From the cell containing the given text, extract its center point as [x, y] coordinate. 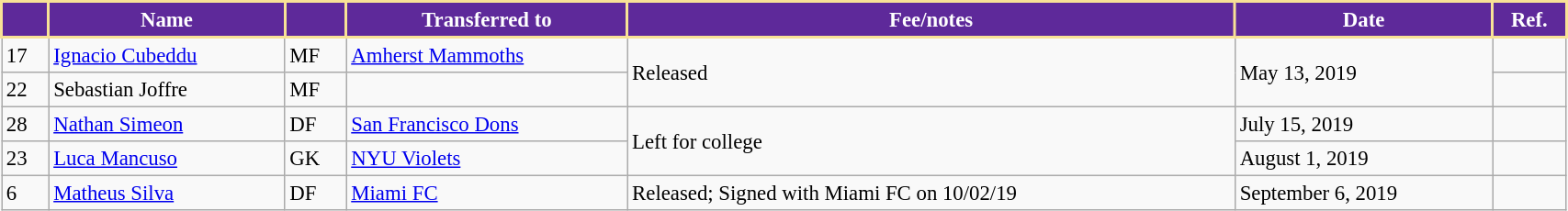
Amherst Mammoths [487, 55]
NYU Violets [487, 159]
28 [26, 125]
San Francisco Dons [487, 125]
September 6, 2019 [1363, 194]
Released [931, 72]
Transferred to [487, 20]
Name [167, 20]
July 15, 2019 [1363, 125]
22 [26, 90]
Matheus Silva [167, 194]
Sebastian Joffre [167, 90]
August 1, 2019 [1363, 159]
Ignacio Cubeddu [167, 55]
Nathan Simeon [167, 125]
Luca Mancuso [167, 159]
Miami FC [487, 194]
23 [26, 159]
Ref. [1529, 20]
May 13, 2019 [1363, 72]
GK [316, 159]
Fee/notes [931, 20]
Released; Signed with Miami FC on 10/02/19 [931, 194]
6 [26, 194]
17 [26, 55]
Date [1363, 20]
Left for college [931, 141]
